Pinpoint the cell where the given text exists, returning its [X, Y] midpoint coordinate. 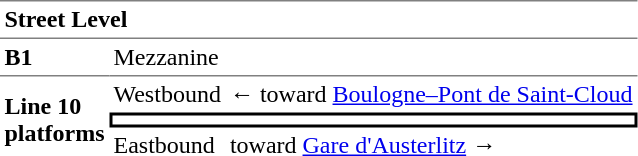
B1 [54, 58]
Street Level [318, 20]
Westbound [167, 94]
Mezzanine [373, 58]
← toward Boulogne–Pont de Saint-Cloud [431, 94]
